Scan for the cell matching the given text and deliver its [X, Y] coordinate at center. 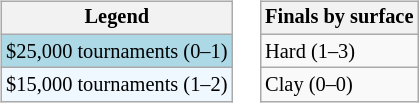
Hard (1–3) [339, 51]
Finals by surface [339, 18]
Legend [116, 18]
$25,000 tournaments (0–1) [116, 51]
$15,000 tournaments (1–2) [116, 85]
Clay (0–0) [339, 85]
